From the cell containing the given text, extract its center point as (X, Y) coordinate. 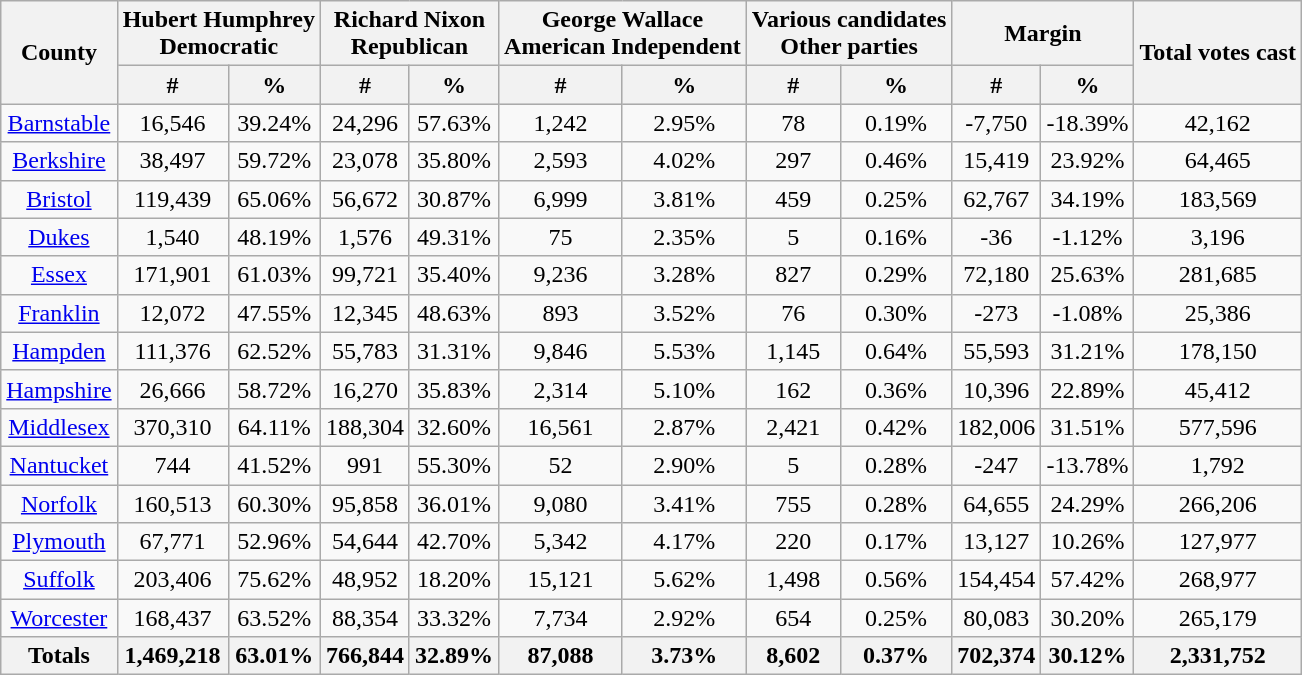
0.29% (896, 275)
1,498 (793, 580)
1,469,218 (172, 656)
0.19% (896, 123)
370,310 (172, 427)
30.87% (454, 199)
63.01% (274, 656)
24.29% (1088, 503)
35.83% (454, 389)
47.55% (274, 313)
32.60% (454, 427)
41.52% (274, 465)
744 (172, 465)
Hampshire (59, 389)
33.32% (454, 618)
3.41% (684, 503)
577,596 (1218, 427)
Dukes (59, 237)
5.53% (684, 351)
654 (793, 618)
-36 (996, 237)
55.30% (454, 465)
60.30% (274, 503)
1,576 (364, 237)
15,419 (996, 161)
County (59, 52)
23.92% (1088, 161)
57.63% (454, 123)
459 (793, 199)
30.12% (1088, 656)
55,783 (364, 351)
-1.08% (1088, 313)
162 (793, 389)
2.90% (684, 465)
6,999 (561, 199)
0.37% (896, 656)
76 (793, 313)
203,406 (172, 580)
2.87% (684, 427)
266,206 (1218, 503)
31.51% (1088, 427)
111,376 (172, 351)
Various candidatesOther parties (849, 34)
Margin (1043, 34)
62,767 (996, 199)
Totals (59, 656)
80,083 (996, 618)
827 (793, 275)
30.20% (1088, 618)
168,437 (172, 618)
35.80% (454, 161)
Franklin (59, 313)
42,162 (1218, 123)
3.81% (684, 199)
2,314 (561, 389)
34.19% (1088, 199)
87,088 (561, 656)
265,179 (1218, 618)
48.19% (274, 237)
766,844 (364, 656)
64,655 (996, 503)
Nantucket (59, 465)
16,561 (561, 427)
62.52% (274, 351)
Berkshire (59, 161)
7,734 (561, 618)
-7,750 (996, 123)
183,569 (1218, 199)
15,121 (561, 580)
16,270 (364, 389)
95,858 (364, 503)
56,672 (364, 199)
991 (364, 465)
31.21% (1088, 351)
0.42% (896, 427)
0.17% (896, 542)
3.52% (684, 313)
Worcester (59, 618)
Plymouth (59, 542)
178,150 (1218, 351)
281,685 (1218, 275)
49.31% (454, 237)
188,304 (364, 427)
0.30% (896, 313)
61.03% (274, 275)
127,977 (1218, 542)
702,374 (996, 656)
119,439 (172, 199)
0.16% (896, 237)
0.56% (896, 580)
5.10% (684, 389)
220 (793, 542)
52 (561, 465)
99,721 (364, 275)
8,602 (793, 656)
38,497 (172, 161)
1,792 (1218, 465)
75 (561, 237)
48,952 (364, 580)
67,771 (172, 542)
24,296 (364, 123)
-1.12% (1088, 237)
26,666 (172, 389)
31.31% (454, 351)
52.96% (274, 542)
39.24% (274, 123)
Hubert HumphreyDemocratic (218, 34)
16,546 (172, 123)
Middlesex (59, 427)
2.92% (684, 618)
-247 (996, 465)
9,236 (561, 275)
57.42% (1088, 580)
0.46% (896, 161)
154,454 (996, 580)
182,006 (996, 427)
63.52% (274, 618)
George WallaceAmerican Independent (623, 34)
297 (793, 161)
-18.39% (1088, 123)
54,644 (364, 542)
3.73% (684, 656)
171,901 (172, 275)
75.62% (274, 580)
Suffolk (59, 580)
78 (793, 123)
2.95% (684, 123)
2,331,752 (1218, 656)
22.89% (1088, 389)
32.89% (454, 656)
64.11% (274, 427)
9,080 (561, 503)
9,846 (561, 351)
23,078 (364, 161)
59.72% (274, 161)
268,977 (1218, 580)
58.72% (274, 389)
Essex (59, 275)
4.02% (684, 161)
10.26% (1088, 542)
Hampden (59, 351)
Norfolk (59, 503)
55,593 (996, 351)
1,242 (561, 123)
5.62% (684, 580)
48.63% (454, 313)
88,354 (364, 618)
25.63% (1088, 275)
35.40% (454, 275)
2,593 (561, 161)
13,127 (996, 542)
1,145 (793, 351)
10,396 (996, 389)
160,513 (172, 503)
65.06% (274, 199)
3.28% (684, 275)
Total votes cast (1218, 52)
2,421 (793, 427)
12,072 (172, 313)
Barnstable (59, 123)
3,196 (1218, 237)
42.70% (454, 542)
-273 (996, 313)
893 (561, 313)
Bristol (59, 199)
45,412 (1218, 389)
-13.78% (1088, 465)
12,345 (364, 313)
Richard NixonRepublican (409, 34)
1,540 (172, 237)
5,342 (561, 542)
25,386 (1218, 313)
36.01% (454, 503)
755 (793, 503)
72,180 (996, 275)
2.35% (684, 237)
64,465 (1218, 161)
0.64% (896, 351)
18.20% (454, 580)
0.36% (896, 389)
4.17% (684, 542)
